Provide the [x, y] coordinate of the cell's center where the given text is located.  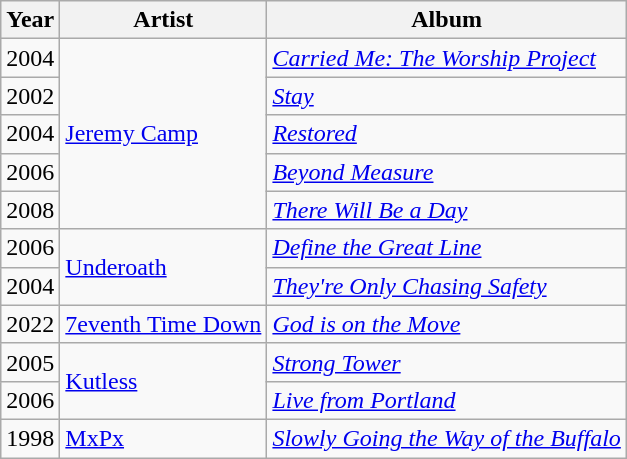
Jeremy Camp [164, 134]
Stay [446, 96]
Album [446, 20]
1998 [30, 438]
Beyond Measure [446, 172]
Define the Great Line [446, 248]
7eventh Time Down [164, 324]
They're Only Chasing Safety [446, 286]
2008 [30, 210]
2002 [30, 96]
There Will Be a Day [446, 210]
Underoath [164, 267]
Slowly Going the Way of the Buffalo [446, 438]
Strong Tower [446, 362]
Year [30, 20]
2005 [30, 362]
Restored [446, 134]
2022 [30, 324]
Carried Me: The Worship Project [446, 58]
MxPx [164, 438]
God is on the Move [446, 324]
Artist [164, 20]
Live from Portland [446, 400]
Kutless [164, 381]
